Identify which cell holds the provided text, then report its [x, y] central coordinate. 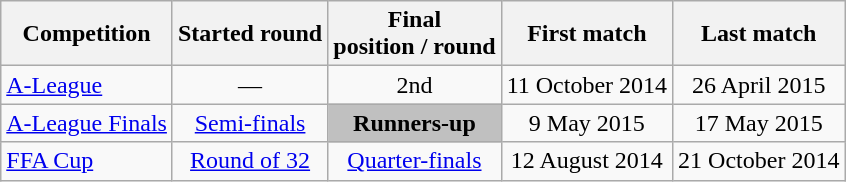
Quarter-finals [414, 161]
FFA Cup [87, 161]
A-League [87, 85]
26 April 2015 [759, 85]
Last match [759, 34]
Final position / round [414, 34]
9 May 2015 [586, 123]
11 October 2014 [586, 85]
Competition [87, 34]
2nd [414, 85]
Semi-finals [250, 123]
Started round [250, 34]
Runners-up [414, 123]
First match [586, 34]
17 May 2015 [759, 123]
Round of 32 [250, 161]
21 October 2014 [759, 161]
A-League Finals [87, 123]
12 August 2014 [586, 161]
— [250, 85]
